Find where the given text appears and provide that cell's center as [X, Y] coordinate. 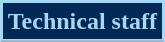
Technical staff [83, 22]
